Capture the cell that displays the provided text and extract its (x, y) central coordinate. 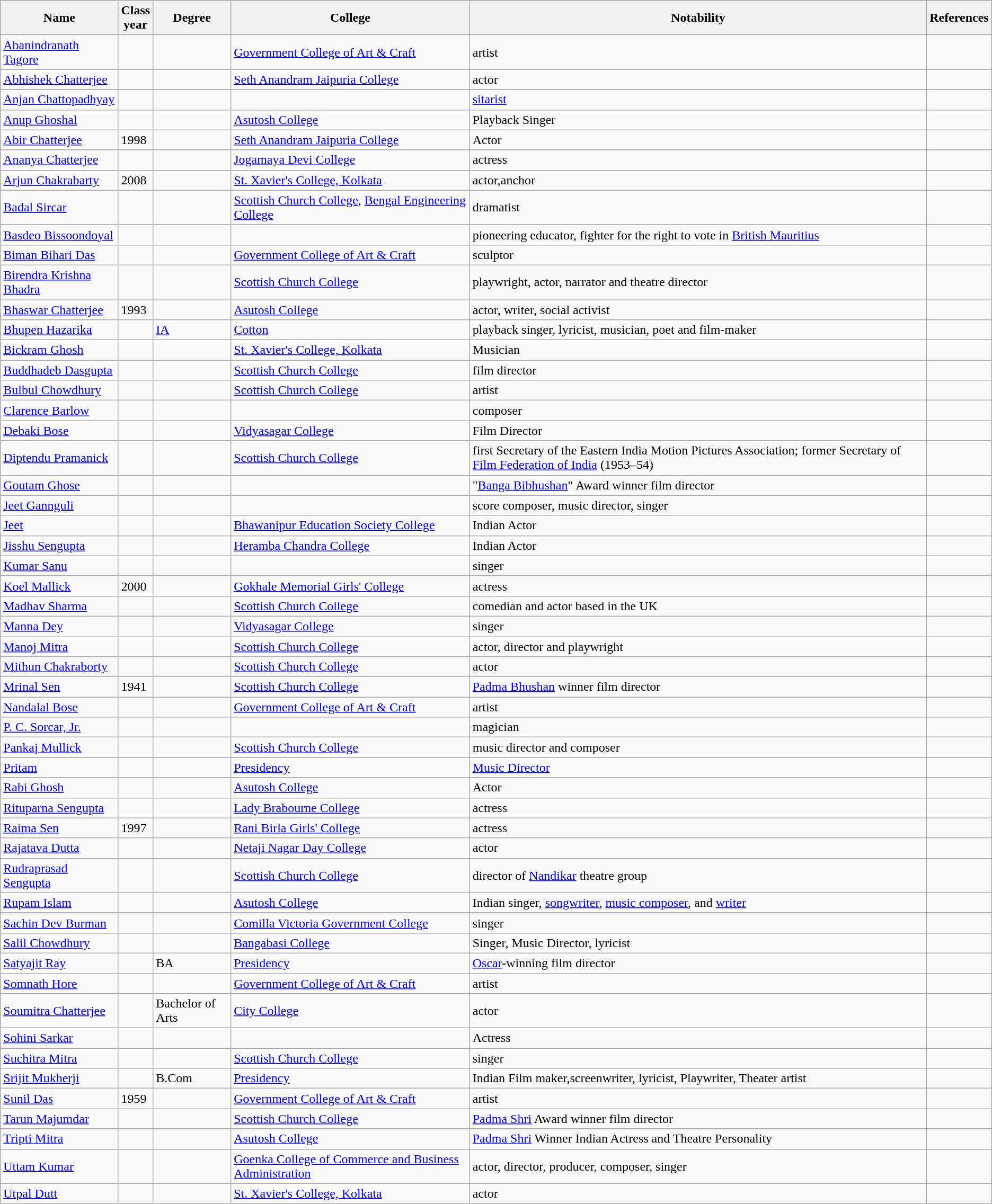
Bhawanipur Education Society College (351, 525)
1941 (136, 687)
Abir Chatterjee (59, 140)
Birendra Krishna Bhadra (59, 282)
Goenka College of Commerce and Business Administration (351, 1166)
Indian Film maker,screenwriter, lyricist, Playwriter, Theater artist (698, 1078)
Salil Chowdhury (59, 943)
Music Director (698, 768)
Sohini Sarkar (59, 1038)
Heramba Chandra College (351, 546)
Ananya Chatterjee (59, 160)
"Banga Bibhushan" Award winner film director (698, 485)
actor, director and playwright (698, 647)
Padma Shri Winner Indian Actress and Theatre Personality (698, 1139)
composer (698, 411)
Uttam Kumar (59, 1166)
Soumitra Chatterjee (59, 1011)
Lady Brabourne College (351, 808)
Sachin Dev Burman (59, 923)
Rudraprasad Sengupta (59, 875)
IA (192, 330)
City College (351, 1011)
Badal Sircar (59, 208)
Classyear (136, 18)
Kumar Sanu (59, 566)
Bickram Ghosh (59, 350)
music director and composer (698, 747)
Clarence Barlow (59, 411)
Abanindranath Tagore (59, 52)
Biman Bihari Das (59, 255)
Bachelor of Arts (192, 1011)
Jisshu Sengupta (59, 546)
actor, director, producer, composer, singer (698, 1166)
BA (192, 963)
Madhav Sharma (59, 606)
Name (59, 18)
Playback Singer (698, 120)
References (959, 18)
Comilla Victoria Government College (351, 923)
Netaji Nagar Day College (351, 848)
College (351, 18)
dramatist (698, 208)
Rani Birla Girls' College (351, 828)
Debaki Bose (59, 431)
playback singer, lyricist, musician, poet and film-maker (698, 330)
Rituparna Sengupta (59, 808)
Bhaswar Chatterjee (59, 310)
Degree (192, 18)
Anup Ghoshal (59, 120)
score composer, music director, singer (698, 505)
Actress (698, 1038)
Scottish Church College, Bengal Engineering College (351, 208)
Goutam Ghose (59, 485)
first Secretary of the Eastern India Motion Pictures Association; former Secretary of Film Federation of India (1953–54) (698, 458)
actor, writer, social activist (698, 310)
Singer, Music Director, lyricist (698, 943)
Bhupen Hazarika (59, 330)
Rajatava Dutta (59, 848)
Tripti Mitra (59, 1139)
Diptendu Pramanick (59, 458)
sculptor (698, 255)
pioneering educator, fighter for the right to vote in British Mauritius (698, 235)
Koel Mallick (59, 586)
Rabi Ghosh (59, 788)
Pritam (59, 768)
Sunil Das (59, 1099)
Tarun Majumdar (59, 1119)
Rupam Islam (59, 903)
Pankaj Mullick (59, 747)
Buddhadeb Dasgupta (59, 370)
playwright, actor, narrator and theatre director (698, 282)
Nandalal Bose (59, 707)
1959 (136, 1099)
Musician (698, 350)
1997 (136, 828)
P. C. Sorcar, Jr. (59, 727)
Bulbul Chowdhury (59, 390)
Gokhale Memorial Girls' College (351, 586)
Suchitra Mitra (59, 1058)
1993 (136, 310)
comedian and actor based in the UK (698, 606)
Anjan Chattopadhyay (59, 100)
sitarist (698, 100)
Film Director (698, 431)
Abhishek Chatterjee (59, 79)
Oscar-winning film director (698, 963)
Utpal Dutt (59, 1193)
Padma Shri Award winner film director (698, 1119)
2008 (136, 180)
Manna Dey (59, 626)
Jogamaya Devi College (351, 160)
Indian singer, songwriter, music composer, and writer (698, 903)
Padma Bhushan winner film director (698, 687)
magician (698, 727)
Satyajit Ray (59, 963)
Arjun Chakrabarty (59, 180)
Manoj Mitra (59, 647)
Basdeo Bissoondoyal (59, 235)
2000 (136, 586)
director of Nandikar theatre group (698, 875)
B.Com (192, 1078)
1998 (136, 140)
Bangabasi College (351, 943)
Cotton (351, 330)
Mrinal Sen (59, 687)
Jeet Gannguli (59, 505)
Raima Sen (59, 828)
film director (698, 370)
actor,anchor (698, 180)
Srijit Mukherji (59, 1078)
Somnath Hore (59, 984)
Mithun Chakraborty (59, 667)
Notability (698, 18)
Jeet (59, 525)
